Identify which cell holds the provided text, then report its (X, Y) central coordinate. 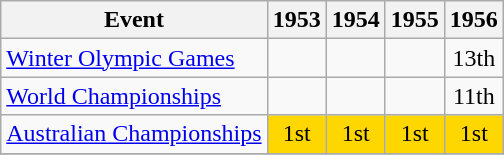
1953 (296, 20)
Australian Championships (134, 134)
11th (474, 96)
World Championships (134, 96)
1956 (474, 20)
Winter Olympic Games (134, 58)
Event (134, 20)
13th (474, 58)
1954 (356, 20)
1955 (414, 20)
